Provide the [X, Y] coordinate of the cell's center where the given text is located.  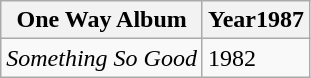
1982 [256, 58]
Year1987 [256, 20]
One Way Album [102, 20]
Something So Good [102, 58]
